Pinpoint the cell where the given text exists, returning its (X, Y) midpoint coordinate. 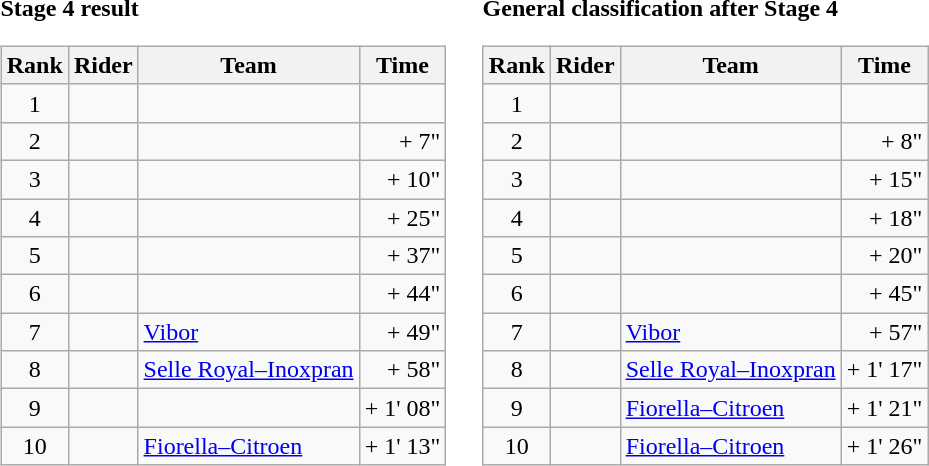
+ 20" (884, 256)
+ 45" (884, 294)
+ 1' 17" (884, 370)
+ 58" (402, 370)
+ 1' 21" (884, 408)
+ 10" (402, 179)
+ 1' 13" (402, 446)
+ 37" (402, 256)
+ 25" (402, 217)
+ 49" (402, 332)
+ 8" (884, 141)
+ 57" (884, 332)
+ 7" (402, 141)
+ 15" (884, 179)
+ 18" (884, 217)
+ 44" (402, 294)
+ 1' 26" (884, 446)
+ 1' 08" (402, 408)
